Output the (X, Y) coordinate of the center of the cell containing the given text.  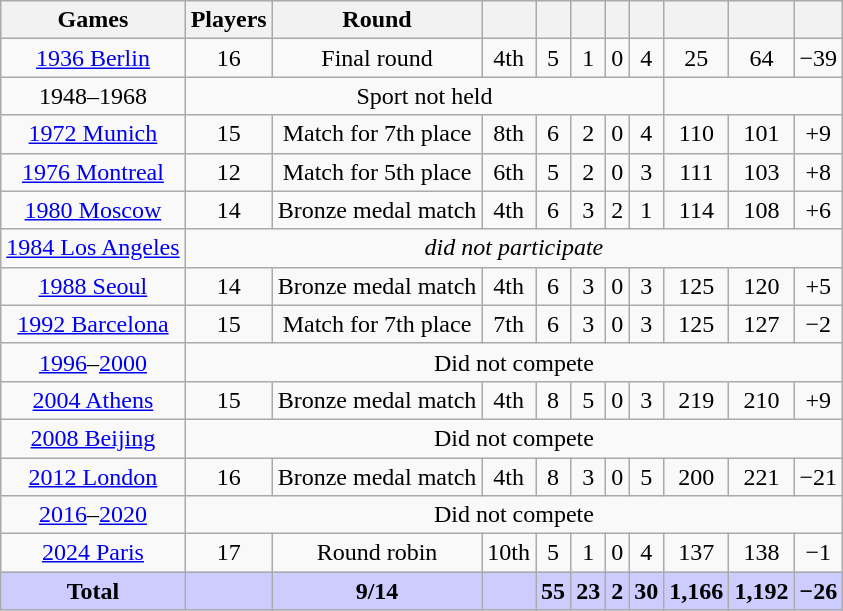
2024 Paris (93, 553)
114 (696, 210)
1988 Seoul (93, 286)
210 (762, 400)
108 (762, 210)
2012 London (93, 477)
Games (93, 20)
1948–1968 (93, 96)
1992 Barcelona (93, 324)
Match for 5th place (377, 172)
2004 Athens (93, 400)
101 (762, 134)
Total (93, 591)
+6 (818, 210)
23 (588, 591)
Round robin (377, 553)
219 (696, 400)
110 (696, 134)
6th (509, 172)
138 (762, 553)
2016–2020 (93, 515)
64 (762, 58)
1984 Los Angeles (93, 248)
10th (509, 553)
+8 (818, 172)
55 (554, 591)
30 (646, 591)
1980 Moscow (93, 210)
120 (762, 286)
221 (762, 477)
103 (762, 172)
137 (696, 553)
8th (509, 134)
Sport not held (424, 96)
7th (509, 324)
−39 (818, 58)
Players (228, 20)
1976 Montreal (93, 172)
1,166 (696, 591)
2008 Beijing (93, 438)
Final round (377, 58)
111 (696, 172)
1,192 (762, 591)
25 (696, 58)
−2 (818, 324)
+5 (818, 286)
12 (228, 172)
did not participate (514, 248)
1972 Munich (93, 134)
−21 (818, 477)
1936 Berlin (93, 58)
−1 (818, 553)
1996–2000 (93, 362)
9/14 (377, 591)
127 (762, 324)
200 (696, 477)
Round (377, 20)
17 (228, 553)
−26 (818, 591)
